Pinpoint the cell where the given text exists, returning its [x, y] midpoint coordinate. 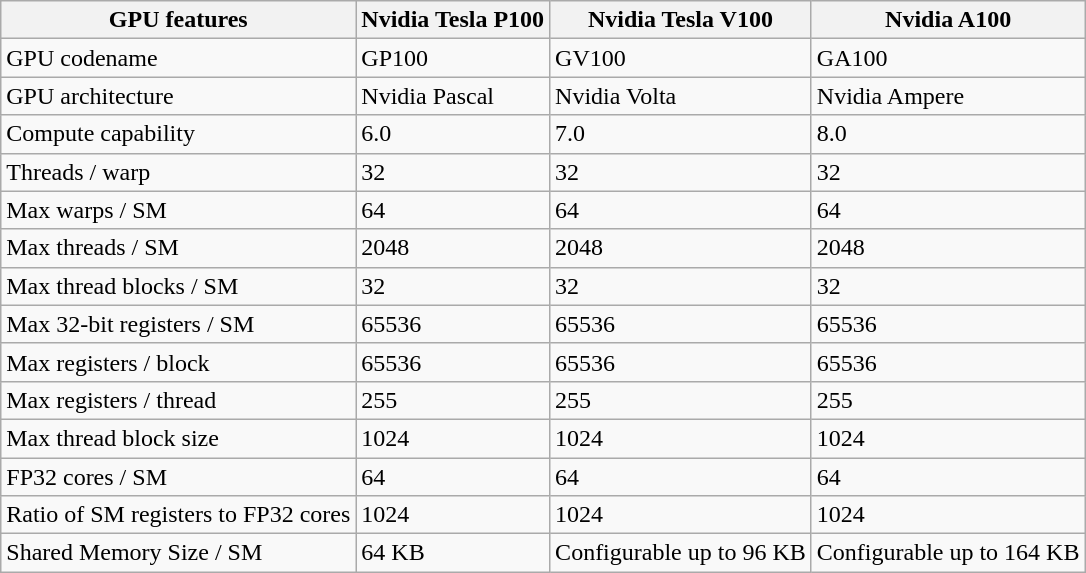
Max registers / block [178, 362]
7.0 [681, 134]
Configurable up to 164 KB [948, 553]
FP32 cores / SM [178, 477]
Configurable up to 96 KB [681, 553]
GPU codename [178, 58]
GPU features [178, 20]
Max warps / SM [178, 210]
GPU architecture [178, 96]
Max thread blocks / SM [178, 286]
Max registers / thread [178, 400]
Nvidia Tesla P100 [453, 20]
Nvidia Ampere [948, 96]
Compute capability [178, 134]
Max threads / SM [178, 248]
Nvidia A100 [948, 20]
Max 32-bit registers / SM [178, 324]
Nvidia Tesla V100 [681, 20]
8.0 [948, 134]
6.0 [453, 134]
Ratio of SM registers to FP32 cores [178, 515]
Shared Memory Size / SM [178, 553]
GA100 [948, 58]
GV100 [681, 58]
64 KB [453, 553]
GP100 [453, 58]
Nvidia Volta [681, 96]
Max thread block size [178, 438]
Threads / warp [178, 172]
Nvidia Pascal [453, 96]
